Detect which cell encompasses the target text, then output its (X, Y) center coordinate. 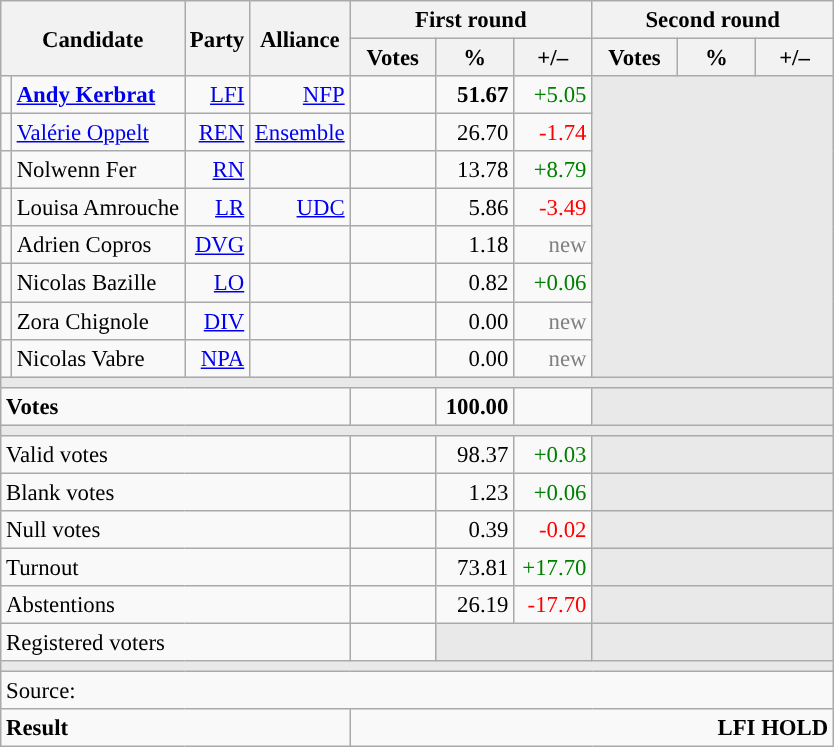
1.18 (475, 245)
+17.70 (553, 567)
Andy Kerbrat (98, 95)
Alliance (300, 38)
13.78 (475, 170)
Candidate (93, 38)
Second round (713, 20)
Valid votes (176, 455)
0.39 (475, 530)
Registered voters (176, 643)
LFI HOLD (592, 728)
26.19 (475, 605)
Blank votes (176, 492)
LO (218, 283)
1.23 (475, 492)
NFP (300, 95)
NPA (218, 358)
Null votes (176, 530)
RN (218, 170)
-0.02 (553, 530)
-17.70 (553, 605)
98.37 (475, 455)
Valérie Oppelt (98, 133)
LFI (218, 95)
51.67 (475, 95)
100.00 (475, 406)
Source: (418, 691)
UDC (300, 208)
Nolwenn Fer (98, 170)
-1.74 (553, 133)
REN (218, 133)
+5.05 (553, 95)
DIV (218, 321)
First round (471, 20)
Abstentions (176, 605)
+8.79 (553, 170)
Result (176, 728)
26.70 (475, 133)
-3.49 (553, 208)
+0.03 (553, 455)
Party (218, 38)
Turnout (176, 567)
Nicolas Bazille (98, 283)
Adrien Copros (98, 245)
DVG (218, 245)
Zora Chignole (98, 321)
Louisa Amrouche (98, 208)
LR (218, 208)
Ensemble (300, 133)
73.81 (475, 567)
0.82 (475, 283)
Nicolas Vabre (98, 358)
5.86 (475, 208)
